Output the (X, Y) coordinate of the center of the cell containing the given text.  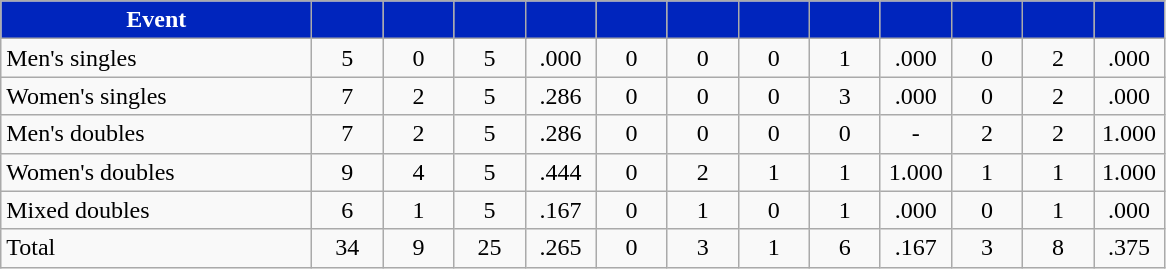
.265 (560, 248)
Mixed doubles (156, 210)
Men's singles (156, 58)
Women's doubles (156, 172)
8 (1058, 248)
Event (156, 20)
.444 (560, 172)
34 (348, 248)
Women's singles (156, 96)
4 (418, 172)
25 (490, 248)
Men's doubles (156, 134)
- (916, 134)
.375 (1130, 248)
Total (156, 248)
